From the cell containing the given text, extract its center point as (x, y) coordinate. 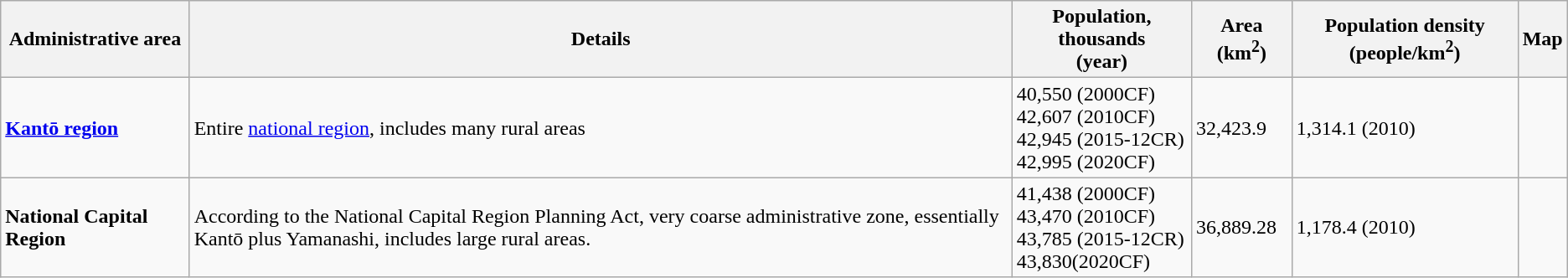
National Capital Region (95, 228)
Entire national region, includes many rural areas (601, 127)
Details (601, 39)
According to the National Capital Region Planning Act, very coarse administrative zone, essentially Kantō plus Yamanashi, includes large rural areas. (601, 228)
Area (km2) (1242, 39)
41,438 (2000CF)43,470 (2010CF)43,785 (2015-12CR)43,830(2020CF) (1101, 228)
Map (1543, 39)
32,423.9 (1242, 127)
Population density (people/km2) (1405, 39)
1,178.4 (2010) (1405, 228)
Population, thousands(year) (1101, 39)
Administrative area (95, 39)
1,314.1 (2010) (1405, 127)
40,550 (2000CF)42,607 (2010CF)42,945 (2015-12CR)42,995 (2020CF) (1101, 127)
Kantō region (95, 127)
36,889.28 (1242, 228)
